Extract the (X, Y) coordinate from the center of the cell holding the provided text.  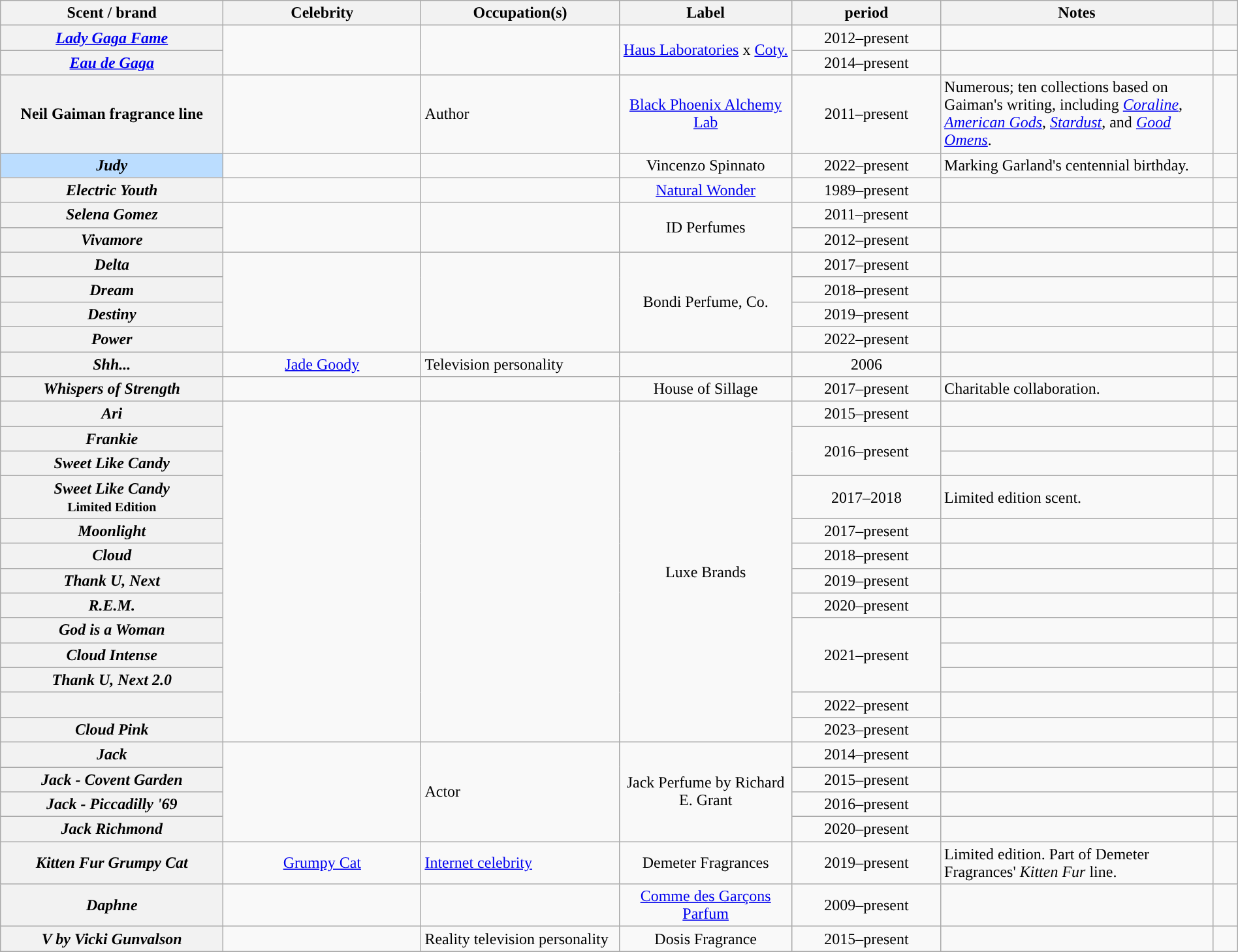
Delta (112, 264)
2021–present (866, 655)
Scent / brand (112, 13)
Haus Laboratories x Coty. (705, 50)
R.E.M. (112, 605)
Author (520, 114)
1989–present (866, 190)
Demeter Fragrances (705, 863)
Celebrity (323, 13)
Jack - Covent Garden (112, 779)
Jack Perfume by Richard E. Grant (705, 791)
Occupation(s) (520, 13)
Limited edition scent. (1077, 498)
Cloud Pink (112, 729)
Vivamore (112, 240)
Luxe Brands (705, 572)
Charitable collaboration. (1077, 389)
Actor (520, 791)
Shh... (112, 364)
Black Phoenix Alchemy Lab (705, 114)
Whispers of Strength (112, 389)
Notes (1077, 13)
2023–present (866, 729)
Moonlight (112, 531)
2017–2018 (866, 498)
Eau de Gaga (112, 63)
Cloud Intense (112, 655)
Ari (112, 414)
Jack - Piccadilly '69 (112, 804)
Label (705, 13)
Marking Garland's centennial birthday. (1077, 165)
Vincenzo Spinnato (705, 165)
Neil Gaiman fragrance line (112, 114)
Judy (112, 165)
Internet celebrity (520, 863)
Bondi Perfume, Co. (705, 302)
Cloud (112, 556)
House of Sillage (705, 389)
period (866, 13)
2009–present (866, 905)
Selena Gomez (112, 215)
Frankie (112, 439)
Dosis Fragrance (705, 939)
Jack Richmond (112, 829)
Dream (112, 289)
Numerous; ten collections based on Gaiman's writing, including Coraline, American Gods, Stardust, and Good Omens. (1077, 114)
Grumpy Cat (323, 863)
Television personality (520, 364)
Comme des Garçons Parfum (705, 905)
2006 (866, 364)
Reality television personality (520, 939)
Thank U, Next (112, 580)
Jack (112, 754)
Natural Wonder (705, 190)
Sweet Like CandyLimited Edition (112, 498)
Kitten Fur Grumpy Cat (112, 863)
Sweet Like Candy (112, 464)
ID Perfumes (705, 227)
Thank U, Next 2.0 (112, 680)
Daphne (112, 905)
Jade Goody (323, 364)
Limited edition. Part of Demeter Fragrances' Kitten Fur line. (1077, 863)
V by Vicki Gunvalson (112, 939)
Power (112, 339)
Lady Gaga Fame (112, 38)
God is a Woman (112, 630)
Destiny (112, 314)
Electric Youth (112, 190)
